Identify which cell holds the provided text, then report its [x, y] central coordinate. 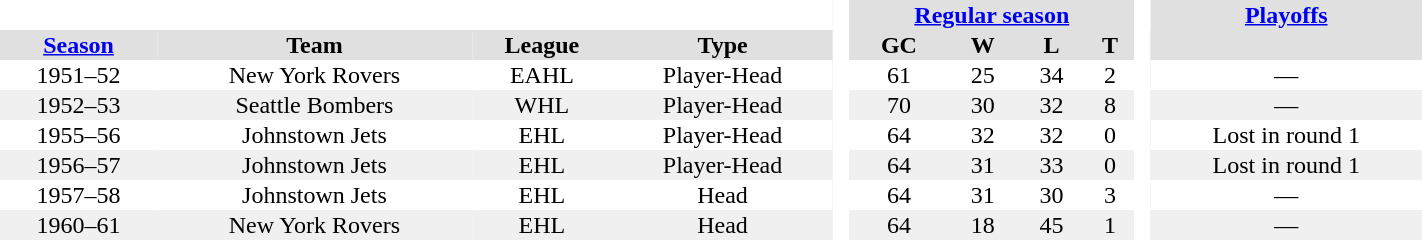
33 [1052, 165]
Regular season [992, 15]
Type [722, 45]
League [542, 45]
2 [1110, 75]
8 [1110, 105]
L [1052, 45]
70 [898, 105]
3 [1110, 195]
Team [314, 45]
25 [984, 75]
18 [984, 225]
1956–57 [78, 165]
1952–53 [78, 105]
Seattle Bombers [314, 105]
WHL [542, 105]
Season [78, 45]
1960–61 [78, 225]
1 [1110, 225]
W [984, 45]
34 [1052, 75]
45 [1052, 225]
EAHL [542, 75]
1951–52 [78, 75]
1955–56 [78, 135]
T [1110, 45]
Playoffs [1286, 15]
GC [898, 45]
1957–58 [78, 195]
61 [898, 75]
